Scan for the cell matching the given text and deliver its (X, Y) coordinate at center. 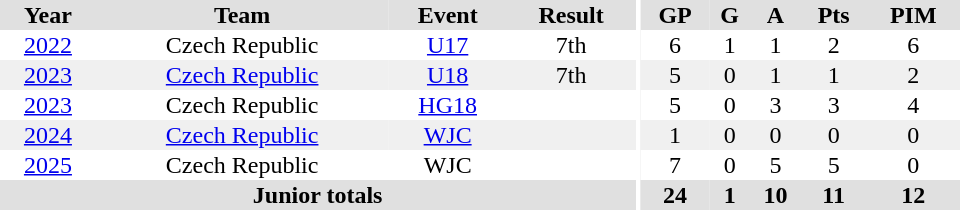
2025 (48, 165)
4 (914, 105)
Junior totals (318, 195)
G (730, 15)
24 (675, 195)
PIM (914, 15)
2022 (48, 45)
10 (776, 195)
U18 (447, 75)
11 (834, 195)
12 (914, 195)
Year (48, 15)
Pts (834, 15)
GP (675, 15)
Event (447, 15)
U17 (447, 45)
Team (242, 15)
Result (571, 15)
A (776, 15)
2024 (48, 135)
7 (675, 165)
HG18 (447, 105)
